Capture the cell that displays the provided text and extract its (x, y) central coordinate. 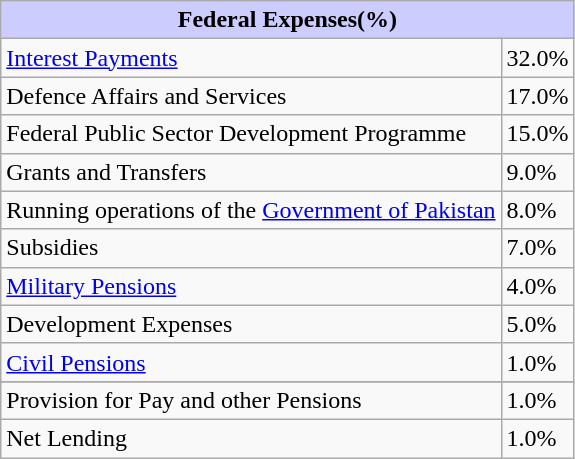
Civil Pensions (251, 362)
Subsidies (251, 248)
9.0% (538, 172)
32.0% (538, 58)
4.0% (538, 286)
Defence Affairs and Services (251, 96)
Federal Expenses(%) (288, 20)
17.0% (538, 96)
5.0% (538, 324)
15.0% (538, 134)
Interest Payments (251, 58)
Running operations of the Government of Pakistan (251, 210)
Development Expenses (251, 324)
Grants and Transfers (251, 172)
8.0% (538, 210)
Federal Public Sector Development Programme (251, 134)
Military Pensions (251, 286)
Net Lending (251, 438)
7.0% (538, 248)
Provision for Pay and other Pensions (251, 400)
